From the cell containing the given text, extract its center point as [X, Y] coordinate. 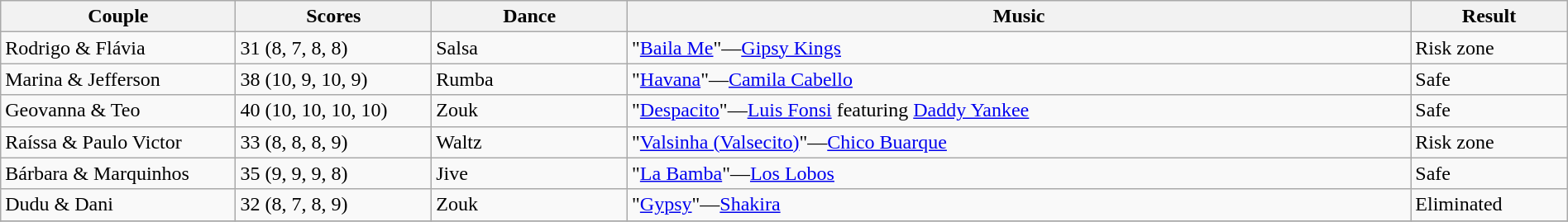
Dudu & Dani [118, 205]
"La Bamba"—Los Lobos [1019, 173]
Raíssa & Paulo Victor [118, 142]
Marina & Jefferson [118, 79]
"Gypsy"—Shakira [1019, 205]
"Havana"—Camila Cabello [1019, 79]
Rumba [529, 79]
Jive [529, 173]
32 (8, 7, 8, 9) [334, 205]
Geovanna & Teo [118, 111]
Scores [334, 17]
31 (8, 7, 8, 8) [334, 48]
Couple [118, 17]
"Valsinha (Valsecito)"—Chico Buarque [1019, 142]
Eliminated [1489, 205]
Bárbara & Marquinhos [118, 173]
38 (10, 9, 10, 9) [334, 79]
35 (9, 9, 9, 8) [334, 173]
33 (8, 8, 8, 9) [334, 142]
Rodrigo & Flávia [118, 48]
40 (10, 10, 10, 10) [334, 111]
Dance [529, 17]
Result [1489, 17]
Music [1019, 17]
Waltz [529, 142]
"Despacito"—Luis Fonsi featuring Daddy Yankee [1019, 111]
Salsa [529, 48]
"Baila Me"—Gipsy Kings [1019, 48]
